Extract the [X, Y] coordinate from the center of the cell holding the provided text.  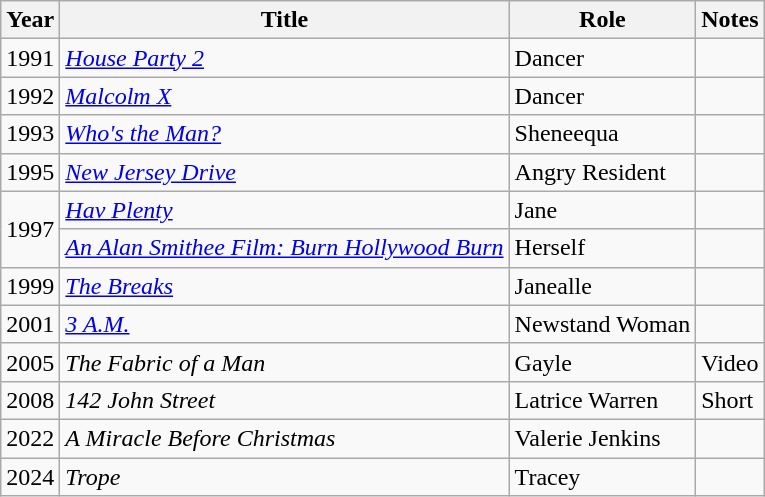
Janealle [602, 286]
Who's the Man? [284, 134]
2022 [30, 438]
Title [284, 20]
Tracey [602, 477]
1997 [30, 229]
Role [602, 20]
3 A.M. [284, 324]
Malcolm X [284, 96]
Angry Resident [602, 172]
Herself [602, 248]
Latrice Warren [602, 400]
1999 [30, 286]
142 John Street [284, 400]
Jane [602, 210]
1995 [30, 172]
2005 [30, 362]
An Alan Smithee Film: Burn Hollywood Burn [284, 248]
Hav Plenty [284, 210]
Sheneequa [602, 134]
Gayle [602, 362]
Newstand Woman [602, 324]
New Jersey Drive [284, 172]
Video [730, 362]
Valerie Jenkins [602, 438]
Year [30, 20]
2008 [30, 400]
The Fabric of a Man [284, 362]
1992 [30, 96]
Short [730, 400]
2024 [30, 477]
1993 [30, 134]
Trope [284, 477]
The Breaks [284, 286]
1991 [30, 58]
2001 [30, 324]
House Party 2 [284, 58]
Notes [730, 20]
A Miracle Before Christmas [284, 438]
